From the cell containing the given text, extract its center point as [X, Y] coordinate. 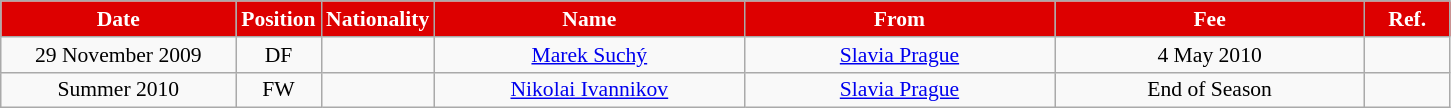
End of Season [1210, 90]
Ref. [1408, 19]
FW [278, 90]
29 November 2009 [118, 55]
Marek Suchý [589, 55]
Date [118, 19]
Fee [1210, 19]
DF [278, 55]
From [899, 19]
Nationality [378, 19]
Summer 2010 [118, 90]
Name [589, 19]
Nikolai Ivannikov [589, 90]
Position [278, 19]
4 May 2010 [1210, 55]
